Output the (x, y) coordinate of the center of the cell containing the given text.  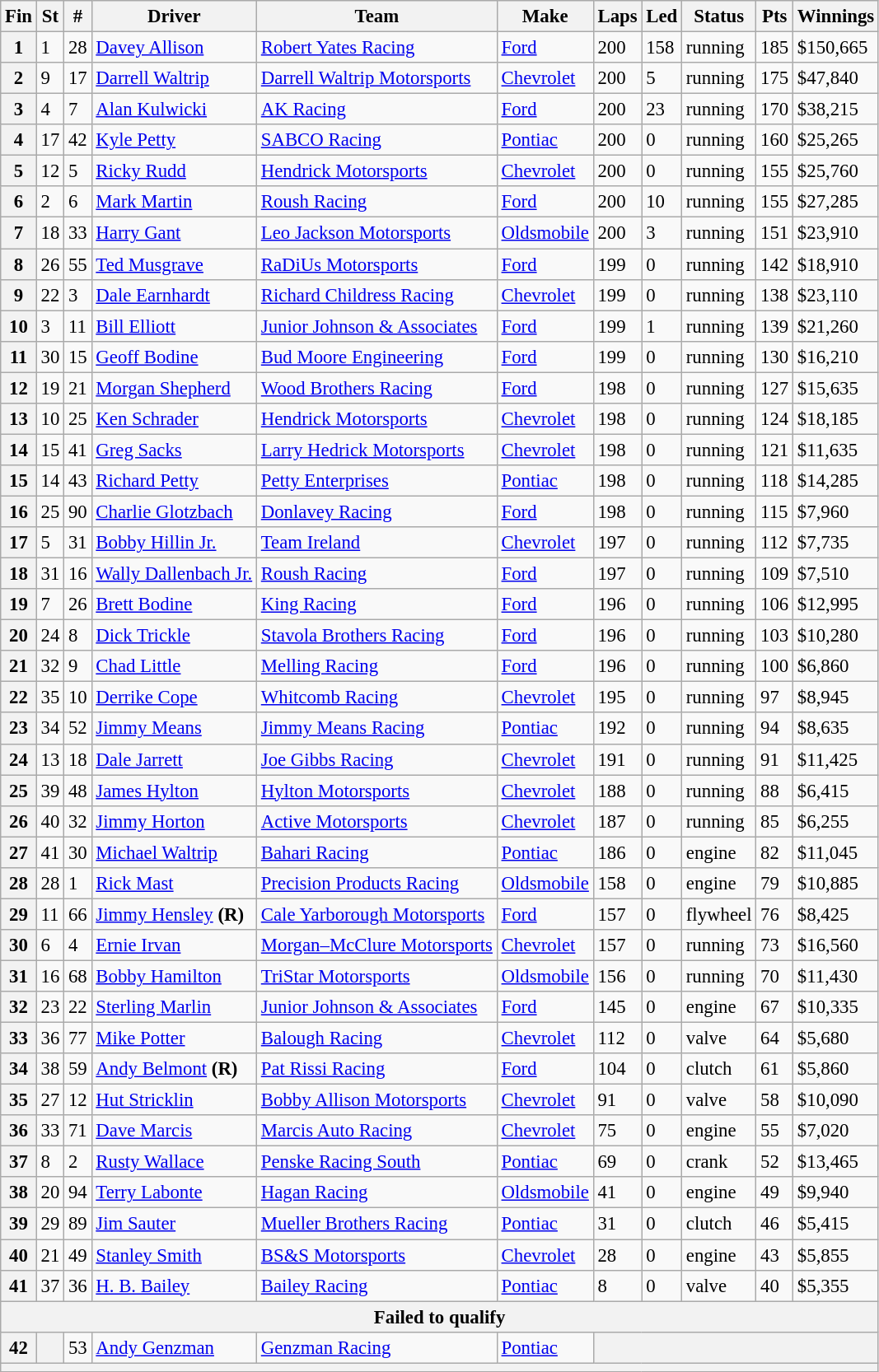
100 (774, 666)
76 (774, 914)
$6,255 (836, 821)
Greg Sacks (174, 450)
61 (774, 1069)
Jimmy Means Racing (376, 729)
145 (618, 1007)
Failed to qualify (440, 1317)
$18,910 (836, 264)
Pts (774, 16)
Sterling Marlin (174, 1007)
$11,045 (836, 852)
67 (774, 1007)
Robert Yates Racing (376, 48)
$14,285 (836, 481)
Morgan Shepherd (174, 388)
Bailey Racing (376, 1286)
Dale Jarrett (174, 759)
109 (774, 574)
130 (774, 357)
103 (774, 636)
Alan Kulwicki (174, 110)
$10,885 (836, 884)
Dave Marcis (174, 1131)
156 (618, 976)
$10,335 (836, 1007)
$7,735 (836, 543)
Driver (174, 16)
$23,910 (836, 233)
RaDiUs Motorsports (376, 264)
Whitcomb Racing (376, 698)
75 (618, 1131)
$5,415 (836, 1224)
79 (774, 884)
Fin (19, 16)
69 (618, 1162)
160 (774, 140)
$8,945 (836, 698)
Richard Petty (174, 481)
Stanley Smith (174, 1255)
Cale Yarborough Motorsports (376, 914)
H. B. Bailey (174, 1286)
Melling Racing (376, 666)
Pat Rissi Racing (376, 1069)
Bill Elliott (174, 326)
53 (77, 1347)
King Racing (376, 604)
Bahari Racing (376, 852)
Chad Little (174, 666)
$7,510 (836, 574)
$11,430 (836, 976)
Genzman Racing (376, 1347)
Derrike Cope (174, 698)
Davey Allison (174, 48)
Bud Moore Engineering (376, 357)
88 (774, 791)
195 (618, 698)
$16,210 (836, 357)
175 (774, 78)
$25,760 (836, 171)
Kyle Petty (174, 140)
Ted Musgrave (174, 264)
Hagan Racing (376, 1193)
$18,185 (836, 419)
flywheel (718, 914)
185 (774, 48)
Active Motorsports (376, 821)
186 (618, 852)
Bobby Hillin Jr. (174, 543)
Darrell Waltrip Motorsports (376, 78)
Charlie Glotzbach (174, 511)
$8,425 (836, 914)
$5,860 (836, 1069)
121 (774, 450)
$8,635 (836, 729)
$13,465 (836, 1162)
Brett Bodine (174, 604)
$47,840 (836, 78)
$10,280 (836, 636)
104 (618, 1069)
SABCO Racing (376, 140)
TriStar Motorsports (376, 976)
Leo Jackson Motorsports (376, 233)
$38,215 (836, 110)
Petty Enterprises (376, 481)
90 (77, 511)
Make (545, 16)
$15,635 (836, 388)
Jim Sauter (174, 1224)
Harry Gant (174, 233)
85 (774, 821)
Darrell Waltrip (174, 78)
Dale Earnhardt (174, 295)
Status (718, 16)
191 (618, 759)
46 (774, 1224)
St (49, 16)
crank (718, 1162)
Richard Childress Racing (376, 295)
48 (77, 791)
Stavola Brothers Racing (376, 636)
89 (77, 1224)
$9,940 (836, 1193)
68 (77, 976)
115 (774, 511)
$5,680 (836, 1038)
Bobby Hamilton (174, 976)
Ken Schrader (174, 419)
73 (774, 945)
Penske Racing South (376, 1162)
151 (774, 233)
187 (618, 821)
Wally Dallenbach Jr. (174, 574)
$6,860 (836, 666)
Michael Waltrip (174, 852)
Jimmy Hensley (R) (174, 914)
# (77, 16)
Mark Martin (174, 202)
142 (774, 264)
127 (774, 388)
Donlavey Racing (376, 511)
$16,560 (836, 945)
Jimmy Horton (174, 821)
$10,090 (836, 1100)
Marcis Auto Racing (376, 1131)
Jimmy Means (174, 729)
71 (77, 1131)
$6,415 (836, 791)
$21,260 (836, 326)
97 (774, 698)
$7,020 (836, 1131)
Team (376, 16)
$25,265 (836, 140)
Rusty Wallace (174, 1162)
Rick Mast (174, 884)
Mueller Brothers Racing (376, 1224)
118 (774, 481)
59 (77, 1069)
Dick Trickle (174, 636)
Larry Hedrick Motorsports (376, 450)
James Hylton (174, 791)
106 (774, 604)
$27,285 (836, 202)
Andy Belmont (R) (174, 1069)
Andy Genzman (174, 1347)
77 (77, 1038)
Morgan–McClure Motorsports (376, 945)
82 (774, 852)
192 (618, 729)
Terry Labonte (174, 1193)
64 (774, 1038)
Balough Racing (376, 1038)
$23,110 (836, 295)
Winnings (836, 16)
124 (774, 419)
58 (774, 1100)
Team Ireland (376, 543)
Joe Gibbs Racing (376, 759)
$11,425 (836, 759)
$12,995 (836, 604)
BS&S Motorsports (376, 1255)
$5,355 (836, 1286)
$11,635 (836, 450)
Laps (618, 16)
Hylton Motorsports (376, 791)
$150,665 (836, 48)
188 (618, 791)
Mike Potter (174, 1038)
Geoff Bodine (174, 357)
66 (77, 914)
$5,855 (836, 1255)
139 (774, 326)
AK Racing (376, 110)
Hut Stricklin (174, 1100)
Ernie Irvan (174, 945)
Wood Brothers Racing (376, 388)
170 (774, 110)
$7,960 (836, 511)
Precision Products Racing (376, 884)
Led (662, 16)
70 (774, 976)
138 (774, 295)
Bobby Allison Motorsports (376, 1100)
Ricky Rudd (174, 171)
